Locate the cell with the specified text and output its (X, Y) center coordinate. 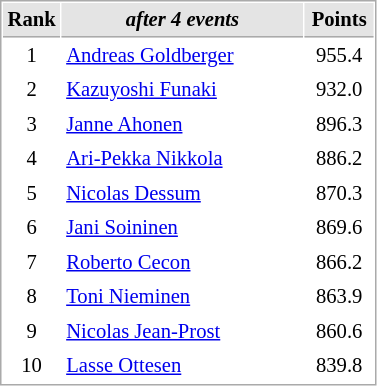
870.3 (340, 194)
866.2 (340, 262)
Roberto Cecon (183, 262)
955.4 (340, 56)
Jani Soininen (183, 228)
860.6 (340, 332)
Rank (32, 20)
839.8 (340, 366)
Janne Ahonen (183, 124)
7 (32, 262)
863.9 (340, 296)
Nicolas Dessum (183, 194)
5 (32, 194)
Points (340, 20)
932.0 (340, 90)
Ari-Pekka Nikkola (183, 158)
8 (32, 296)
Andreas Goldberger (183, 56)
10 (32, 366)
Kazuyoshi Funaki (183, 90)
886.2 (340, 158)
Lasse Ottesen (183, 366)
after 4 events (183, 20)
1 (32, 56)
4 (32, 158)
Toni Nieminen (183, 296)
9 (32, 332)
896.3 (340, 124)
3 (32, 124)
Nicolas Jean-Prost (183, 332)
6 (32, 228)
2 (32, 90)
869.6 (340, 228)
